Provide the (X, Y) coordinate of the cell's center where the given text is located.  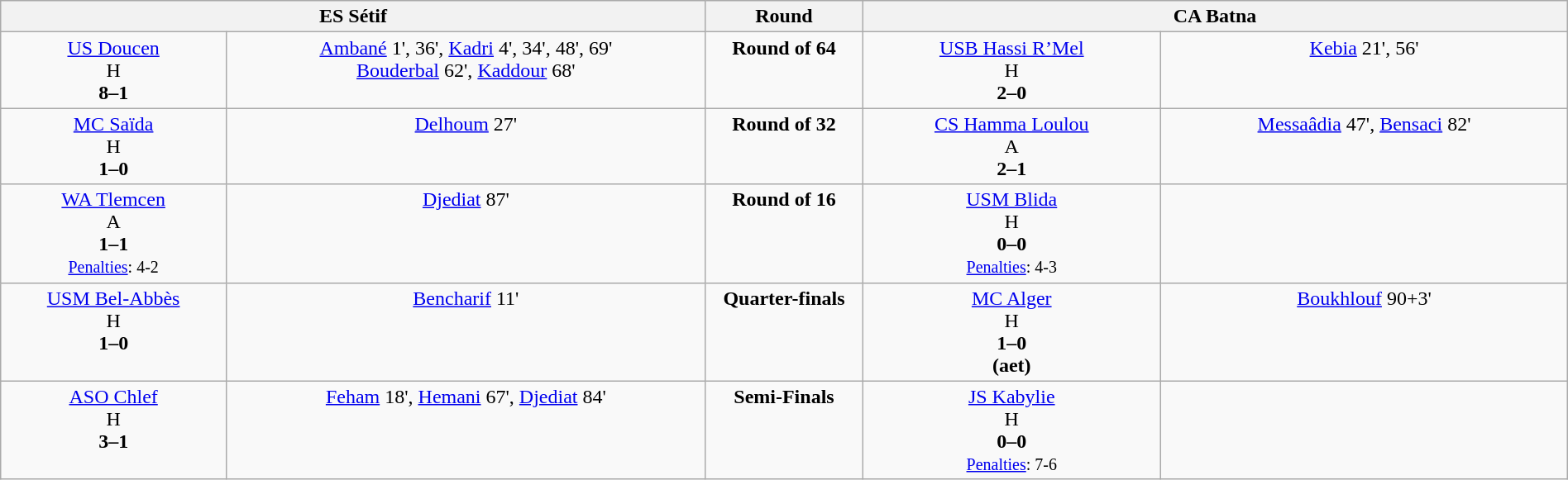
MC SaïdaH1–0 (114, 146)
Feham 18', Hemani 67', Djediat 84' (466, 430)
Messaâdia 47', Bensaci 82' (1365, 146)
USM BlidaH0–0Penalties: 4-3 (1012, 233)
Round of 32 (784, 146)
Round (784, 17)
Bencharif 11' (466, 332)
CA Batna (1216, 17)
Quarter-finals (784, 332)
MC AlgerH1–0(aet) (1012, 332)
Round of 64 (784, 70)
USM Bel-AbbèsH1–0 (114, 332)
Delhoum 27' (466, 146)
ASO ChlefH3–1 (114, 430)
Boukhlouf 90+3' (1365, 332)
USB Hassi R’MelH2–0 (1012, 70)
Kebia 21', 56' (1365, 70)
JS KabylieH0–0Penalties: 7-6 (1012, 430)
CS Hamma LoulouA2–1 (1012, 146)
ES Sétif (353, 17)
Semi-Finals (784, 430)
Round of 16 (784, 233)
US DoucenH8–1 (114, 70)
Djediat 87' (466, 233)
Ambané 1', 36', Kadri 4', 34', 48', 69'Bouderbal 62', Kaddour 68' (466, 70)
WA TlemcenA1–1Penalties: 4-2 (114, 233)
